Pinpoint the cell where the given text exists, returning its [x, y] midpoint coordinate. 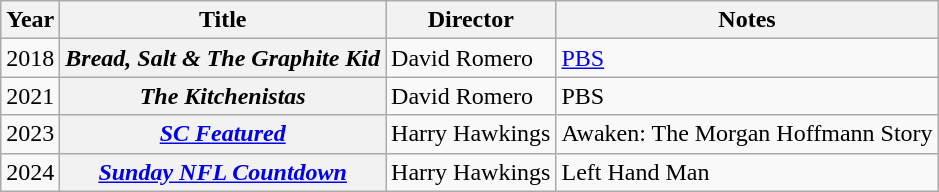
2018 [30, 58]
SC Featured [223, 134]
The Kitchenistas [223, 96]
Director [471, 20]
Title [223, 20]
2023 [30, 134]
Awaken: The Morgan Hoffmann Story [747, 134]
Left Hand Man [747, 172]
Year [30, 20]
Notes [747, 20]
2024 [30, 172]
Bread, Salt & The Graphite Kid [223, 58]
Sunday NFL Countdown [223, 172]
2021 [30, 96]
